Identify which cell holds the provided text, then report its [x, y] central coordinate. 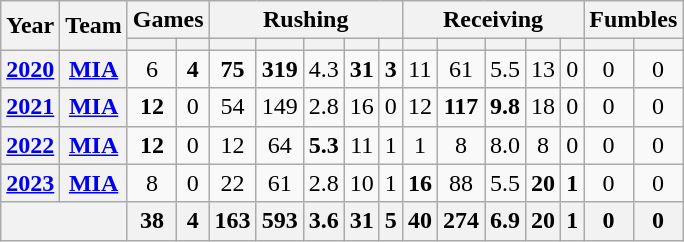
Games [168, 20]
Team [94, 26]
3.6 [324, 221]
3 [390, 69]
40 [420, 221]
Fumbles [634, 20]
Rushing [306, 20]
75 [232, 69]
64 [280, 145]
5 [390, 221]
38 [152, 221]
22 [232, 183]
5.3 [324, 145]
319 [280, 69]
2022 [30, 145]
88 [460, 183]
18 [544, 107]
9.8 [504, 107]
593 [280, 221]
4.3 [324, 69]
2021 [30, 107]
13 [544, 69]
8.0 [504, 145]
6 [152, 69]
10 [362, 183]
149 [280, 107]
163 [232, 221]
54 [232, 107]
Receiving [492, 20]
2023 [30, 183]
117 [460, 107]
6.9 [504, 221]
274 [460, 221]
2020 [30, 69]
Year [30, 26]
